Find where the given text appears and provide that cell's center as (x, y) coordinate. 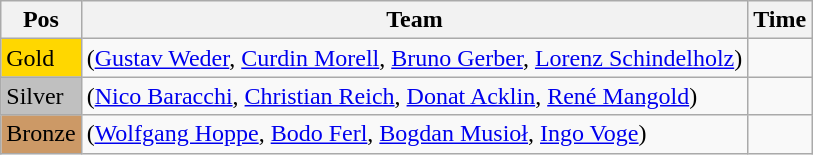
Gold (41, 58)
(Nico Baracchi, Christian Reich, Donat Acklin, René Mangold) (414, 96)
Silver (41, 96)
Team (414, 20)
Bronze (41, 134)
(Gustav Weder, Curdin Morell, Bruno Gerber, Lorenz Schindelholz) (414, 58)
Time (780, 20)
(Wolfgang Hoppe, Bodo Ferl, Bogdan Musioł, Ingo Voge) (414, 134)
Pos (41, 20)
